Extract the [X, Y] coordinate from the center of the cell holding the provided text.  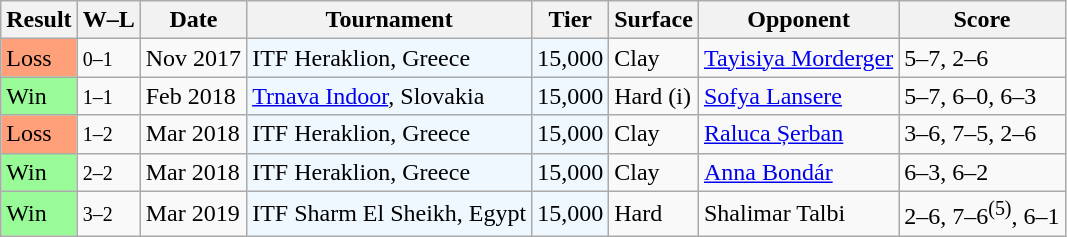
Tayisiya Morderger [798, 58]
Surface [654, 20]
5–7, 6–0, 6–3 [982, 96]
Shalimar Talbi [798, 214]
5–7, 2–6 [982, 58]
Nov 2017 [193, 58]
Opponent [798, 20]
Feb 2018 [193, 96]
Raluca Șerban [798, 134]
Anna Bondár [798, 172]
Hard [654, 214]
Score [982, 20]
Hard (i) [654, 96]
Tier [570, 20]
Mar 2019 [193, 214]
Result [39, 20]
0–1 [108, 58]
ITF Sharm El Sheikh, Egypt [390, 214]
1–2 [108, 134]
3–2 [108, 214]
3–6, 7–5, 2–6 [982, 134]
2–6, 7–6(5), 6–1 [982, 214]
1–1 [108, 96]
Trnava Indoor, Slovakia [390, 96]
Sofya Lansere [798, 96]
2–2 [108, 172]
Date [193, 20]
Tournament [390, 20]
W–L [108, 20]
6–3, 6–2 [982, 172]
